Output the (X, Y) coordinate of the center of the cell containing the given text.  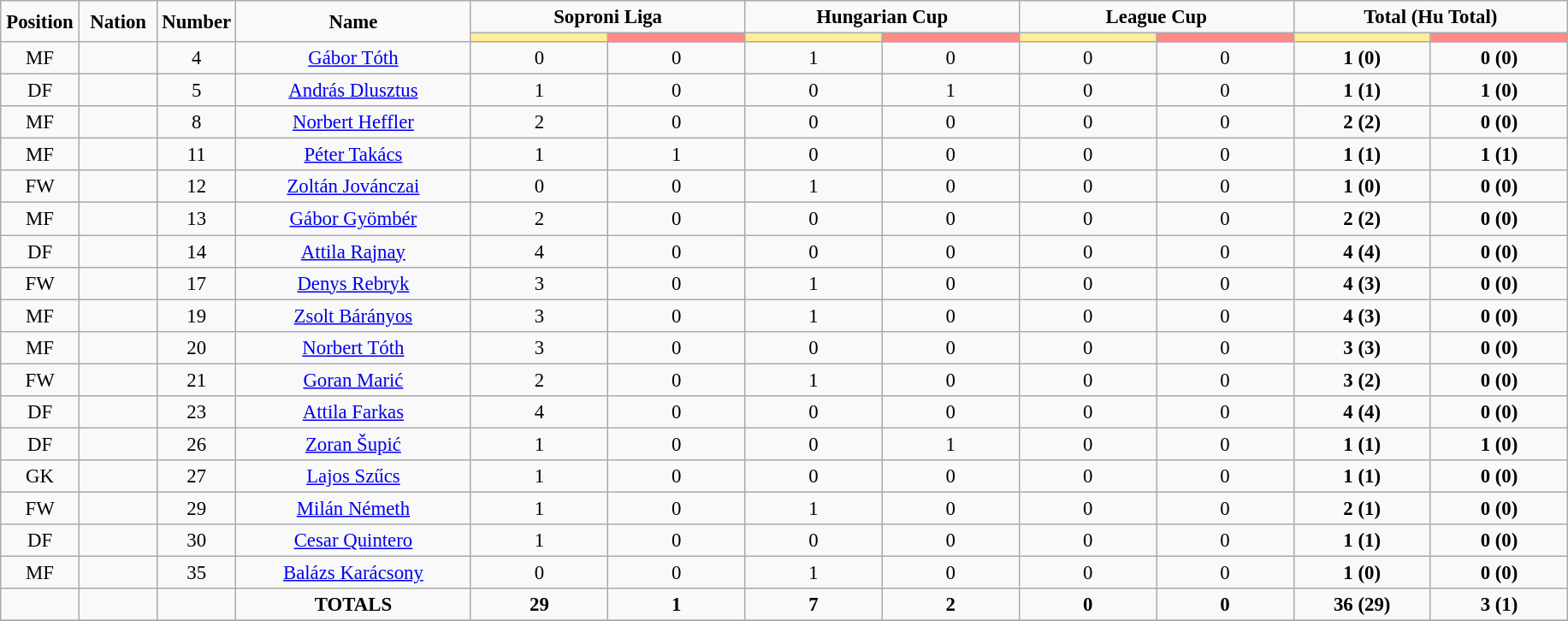
Zoran Šupić (354, 444)
14 (197, 251)
Total (Hu Total) (1430, 17)
3 (1) (1499, 605)
András Dlusztus (354, 91)
Gábor Gyömbér (354, 219)
27 (197, 476)
23 (197, 412)
League Cup (1157, 17)
36 (29) (1362, 605)
Goran Marić (354, 380)
Gábor Tóth (354, 58)
Denys Rebryk (354, 283)
19 (197, 316)
3 (3) (1362, 347)
11 (197, 155)
TOTALS (354, 605)
Norbert Heffler (354, 122)
Attila Farkas (354, 412)
17 (197, 283)
Nation (118, 21)
Norbert Tóth (354, 347)
35 (197, 573)
3 (2) (1362, 380)
Zsolt Bárányos (354, 316)
21 (197, 380)
GK (40, 476)
Zoltán Jovánczai (354, 187)
Position (40, 21)
26 (197, 444)
12 (197, 187)
2 (1) (1362, 508)
Milán Németh (354, 508)
7 (814, 605)
Attila Rajnay (354, 251)
5 (197, 91)
Balázs Karácsony (354, 573)
30 (197, 541)
Soproni Liga (607, 17)
Cesar Quintero (354, 541)
20 (197, 347)
Name (354, 21)
Hungarian Cup (883, 17)
Lajos Szűcs (354, 476)
Number (197, 21)
13 (197, 219)
8 (197, 122)
Péter Takács (354, 155)
